Find where the given text appears and provide that cell's center as (x, y) coordinate. 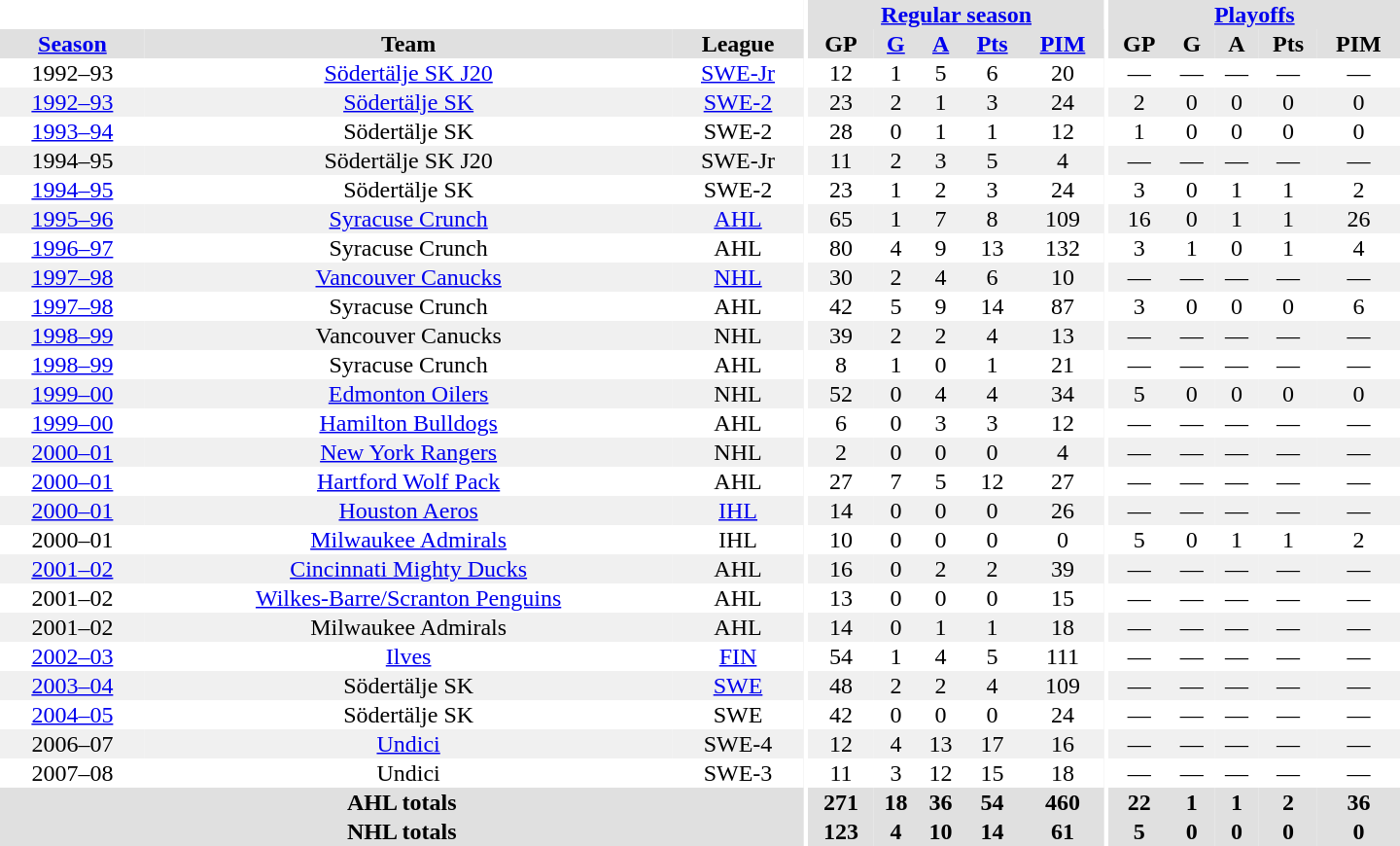
AHL totals (402, 802)
2002–03 (72, 656)
Ilves (408, 656)
20 (1064, 73)
FIN (737, 656)
Playoffs (1254, 15)
17 (993, 744)
Hamilton Bulldogs (408, 423)
2007–08 (72, 773)
2003–04 (72, 686)
22 (1139, 802)
271 (842, 802)
1996–97 (72, 248)
Hartford Wolf Pack (408, 481)
21 (1064, 365)
28 (842, 131)
Edmonton Oilers (408, 394)
80 (842, 248)
Season (72, 44)
52 (842, 394)
34 (1064, 394)
48 (842, 686)
61 (1064, 831)
2006–07 (72, 744)
Cincinnati Mighty Ducks (408, 569)
New York Rangers (408, 452)
League (737, 44)
65 (842, 219)
111 (1064, 656)
30 (842, 277)
Regular season (957, 15)
Wilkes-Barre/Scranton Penguins (408, 598)
Team (408, 44)
2004–05 (72, 715)
1995–96 (72, 219)
123 (842, 831)
132 (1064, 248)
Houston Aeros (408, 511)
87 (1064, 306)
1993–94 (72, 131)
SWE-4 (737, 744)
NHL totals (402, 831)
SWE-3 (737, 773)
460 (1064, 802)
